Output the (x, y) coordinate of the center of the cell containing the given text.  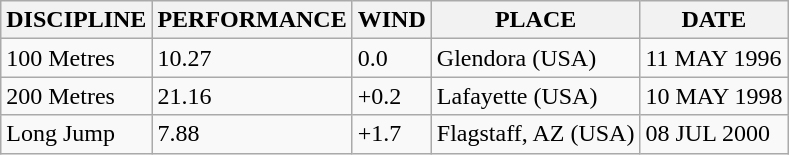
7.88 (252, 134)
Long Jump (76, 134)
Flagstaff, AZ (USA) (536, 134)
PERFORMANCE (252, 20)
Glendora (USA) (536, 58)
0.0 (392, 58)
21.16 (252, 96)
10.27 (252, 58)
11 MAY 1996 (714, 58)
WIND (392, 20)
10 MAY 1998 (714, 96)
DISCIPLINE (76, 20)
Lafayette (USA) (536, 96)
PLACE (536, 20)
DATE (714, 20)
+1.7 (392, 134)
+0.2 (392, 96)
200 Metres (76, 96)
08 JUL 2000 (714, 134)
100 Metres (76, 58)
